Determine the (X, Y) coordinate at the center of the cell enclosing the given text.  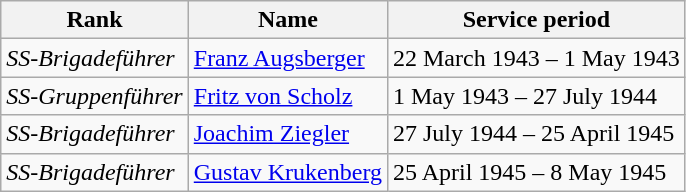
Name (288, 20)
Gustav Krukenberg (288, 172)
Joachim Ziegler (288, 134)
22 March 1943 – 1 May 1943 (536, 58)
25 April 1945 – 8 May 1945 (536, 172)
27 July 1944 – 25 April 1945 (536, 134)
1 May 1943 – 27 July 1944 (536, 96)
Rank (95, 20)
Fritz von Scholz (288, 96)
Franz Augsberger (288, 58)
Service period (536, 20)
SS-Gruppenführer (95, 96)
